From the cell containing the given text, extract its center point as [x, y] coordinate. 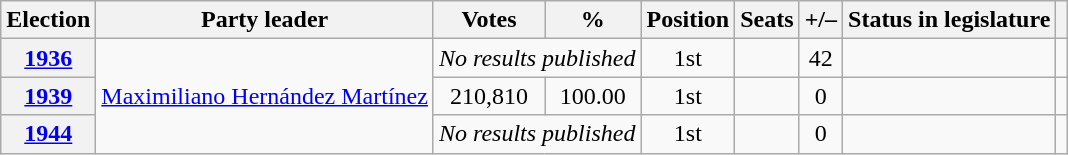
210,810 [488, 96]
Status in legislature [950, 20]
1944 [48, 134]
Votes [488, 20]
% [593, 20]
Maximiliano Hernández Martínez [265, 96]
Position [688, 20]
Election [48, 20]
Party leader [265, 20]
Seats [767, 20]
1939 [48, 96]
100.00 [593, 96]
1936 [48, 58]
+/– [820, 20]
42 [820, 58]
